Output the (x, y) coordinate of the center of the cell containing the given text.  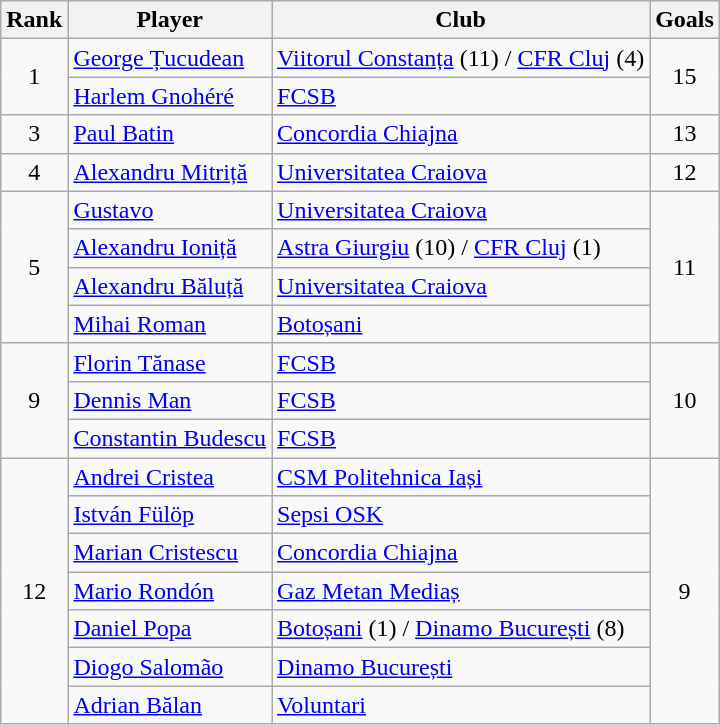
Alexandru Mitriță (170, 172)
1 (34, 77)
Harlem Gnohéré (170, 96)
George Țucudean (170, 58)
Botoșani (461, 324)
Goals (685, 20)
10 (685, 400)
Adrian Bălan (170, 705)
Alexandru Băluță (170, 286)
3 (34, 134)
Gustavo (170, 210)
Alexandru Ioniță (170, 248)
Andrei Cristea (170, 477)
4 (34, 172)
Sepsi OSK (461, 515)
Paul Batin (170, 134)
Dinamo București (461, 667)
Marian Cristescu (170, 553)
CSM Politehnica Iași (461, 477)
Daniel Popa (170, 629)
13 (685, 134)
Constantin Budescu (170, 438)
Mihai Roman (170, 324)
Astra Giurgiu (10) / CFR Cluj (1) (461, 248)
Diogo Salomão (170, 667)
5 (34, 267)
Dennis Man (170, 400)
Botoșani (1) / Dinamo București (8) (461, 629)
Player (170, 20)
15 (685, 77)
István Fülöp (170, 515)
11 (685, 267)
Viitorul Constanța (11) / CFR Cluj (4) (461, 58)
Mario Rondón (170, 591)
Voluntari (461, 705)
Gaz Metan Mediaș (461, 591)
Rank (34, 20)
Club (461, 20)
Florin Tănase (170, 362)
